Extract the [X, Y] coordinate from the center of the cell holding the provided text.  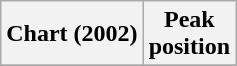
Chart (2002) [72, 34]
Peakposition [189, 34]
